Return (x, y) of the center of cell containing provided text 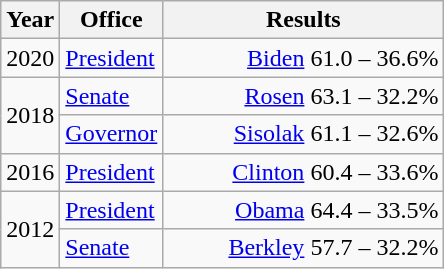
Governor (112, 134)
Clinton 60.4 – 33.6% (304, 172)
Rosen 63.1 – 32.2% (304, 96)
Office (112, 20)
Results (304, 20)
2012 (30, 229)
Obama 64.4 – 33.5% (304, 210)
2016 (30, 172)
Sisolak 61.1 – 32.6% (304, 134)
2018 (30, 115)
Berkley 57.7 – 32.2% (304, 248)
Biden 61.0 – 36.6% (304, 58)
Year (30, 20)
2020 (30, 58)
